Provide the (x, y) coordinate of the cell's center where the given text is located.  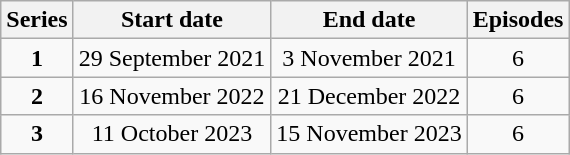
Series (37, 20)
Start date (172, 20)
15 November 2023 (369, 134)
Episodes (518, 20)
End date (369, 20)
3 (37, 134)
2 (37, 96)
16 November 2022 (172, 96)
21 December 2022 (369, 96)
29 September 2021 (172, 58)
3 November 2021 (369, 58)
1 (37, 58)
11 October 2023 (172, 134)
